Return (x, y) of the center of cell containing provided text 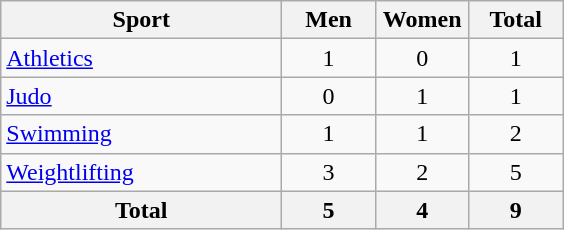
3 (329, 172)
Men (329, 20)
Weightlifting (142, 172)
4 (422, 210)
Women (422, 20)
Athletics (142, 58)
9 (516, 210)
Sport (142, 20)
Judo (142, 96)
Swimming (142, 134)
